Extract the (X, Y) coordinate from the center of the cell holding the provided text.  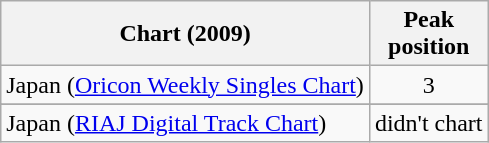
3 (428, 85)
Japan (RIAJ Digital Track Chart) (186, 123)
Peakposition (428, 34)
Chart (2009) (186, 34)
Japan (Oricon Weekly Singles Chart) (186, 85)
didn't chart (428, 123)
